Extract the [X, Y] coordinate from the center of the cell holding the provided text.  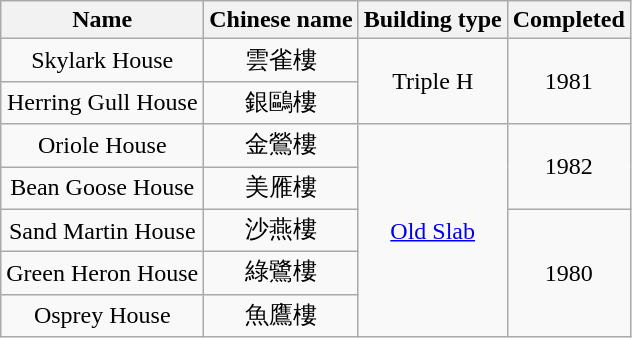
Bean Goose House [102, 188]
Sand Martin House [102, 230]
Name [102, 20]
雲雀樓 [281, 60]
1980 [568, 273]
金鶯樓 [281, 146]
Green Heron House [102, 274]
魚鷹樓 [281, 316]
Triple H [432, 82]
1982 [568, 166]
Osprey House [102, 316]
美雁樓 [281, 188]
Completed [568, 20]
1981 [568, 82]
Herring Gull House [102, 102]
Old Slab [432, 230]
Building type [432, 20]
Skylark House [102, 60]
銀鷗樓 [281, 102]
Chinese name [281, 20]
綠鷺樓 [281, 274]
沙燕樓 [281, 230]
Oriole House [102, 146]
